Capture the cell that displays the provided text and extract its (X, Y) central coordinate. 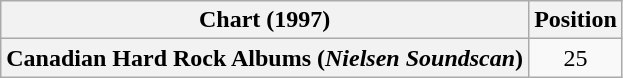
Canadian Hard Rock Albums (Nielsen Soundscan) (265, 58)
Chart (1997) (265, 20)
Position (576, 20)
25 (576, 58)
